Capture the cell that displays the provided text and extract its (x, y) central coordinate. 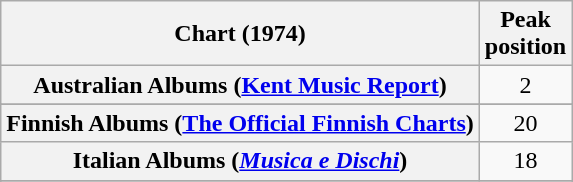
Finnish Albums (The Official Finnish Charts) (240, 123)
2 (525, 85)
18 (525, 161)
20 (525, 123)
Australian Albums (Kent Music Report) (240, 85)
Italian Albums (Musica e Dischi) (240, 161)
Peakposition (525, 34)
Chart (1974) (240, 34)
